Provide the (x, y) coordinate of the cell's center where the given text is located.  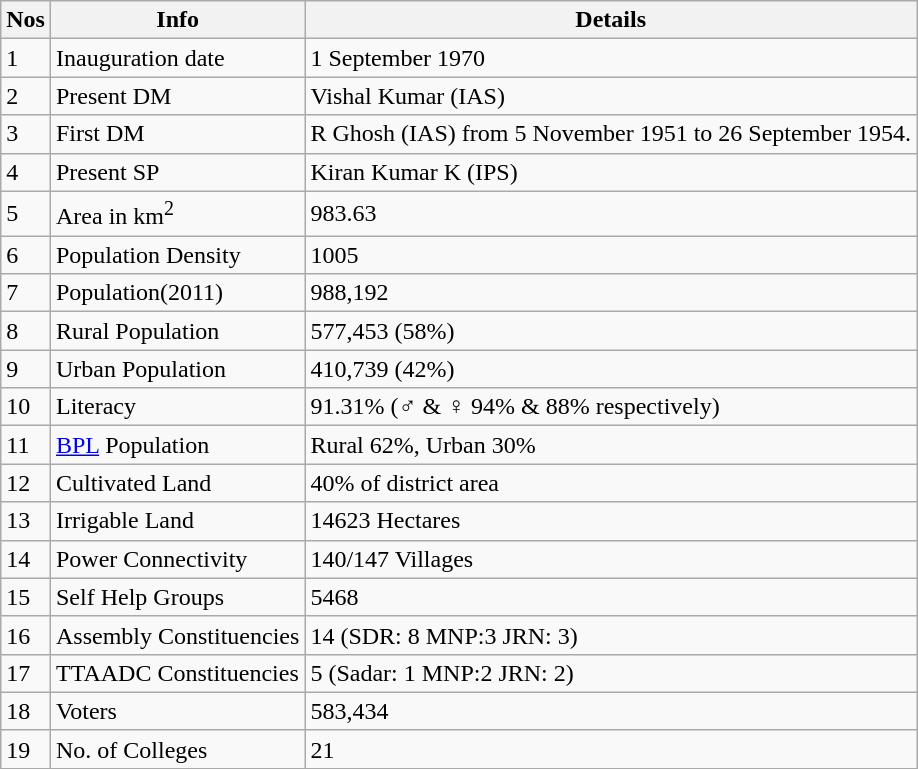
11 (26, 445)
Cultivated Land (177, 483)
Present DM (177, 96)
13 (26, 521)
15 (26, 597)
8 (26, 331)
14 (26, 559)
4 (26, 172)
21 (611, 749)
Inauguration date (177, 58)
410,739 (42%) (611, 369)
14623 Hectares (611, 521)
40% of district area (611, 483)
First DM (177, 134)
Info (177, 20)
TTAADC Constituencies (177, 673)
Voters (177, 711)
6 (26, 255)
R Ghosh (IAS) from 5 November 1951 to 26 September 1954. (611, 134)
Kiran Kumar K (IPS) (611, 172)
5 (Sadar: 1 MNP:2 JRN: 2) (611, 673)
9 (26, 369)
91.31% (♂ & ♀ 94% & 88% respectively) (611, 407)
3 (26, 134)
7 (26, 293)
No. of Colleges (177, 749)
18 (26, 711)
5468 (611, 597)
577,453 (58%) (611, 331)
Rural 62%, Urban 30% (611, 445)
1 (26, 58)
12 (26, 483)
Rural Population (177, 331)
16 (26, 635)
Details (611, 20)
Vishal Kumar (IAS) (611, 96)
2 (26, 96)
Nos (26, 20)
Assembly Constituencies (177, 635)
140/147 Villages (611, 559)
1005 (611, 255)
1 September 1970 (611, 58)
BPL Population (177, 445)
Urban Population (177, 369)
Present SP (177, 172)
988,192 (611, 293)
Self Help Groups (177, 597)
5 (26, 214)
Population Density (177, 255)
14 (SDR: 8 MNP:3 JRN: 3) (611, 635)
19 (26, 749)
10 (26, 407)
Irrigable Land (177, 521)
Power Connectivity (177, 559)
Population(2011) (177, 293)
583,434 (611, 711)
Literacy (177, 407)
983.63 (611, 214)
Area in km2 (177, 214)
17 (26, 673)
